Search for the cell housing the specified text and yield its [x, y] center coordinate. 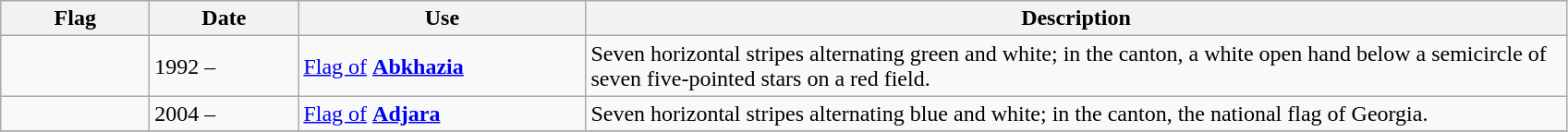
1992 – [224, 66]
2004 – [224, 114]
Flag of Adjara [442, 114]
Flag [76, 18]
Flag of Abkhazia [442, 66]
Seven horizontal stripes alternating green and white; in the canton, a white open hand below a semicircle of seven five-pointed stars on a red field. [1076, 66]
Date [224, 18]
Seven horizontal stripes alternating blue and white; in the canton, the national flag of Georgia. [1076, 114]
Description [1076, 18]
Use [442, 18]
